Locate the cell with the specified text and output its (X, Y) center coordinate. 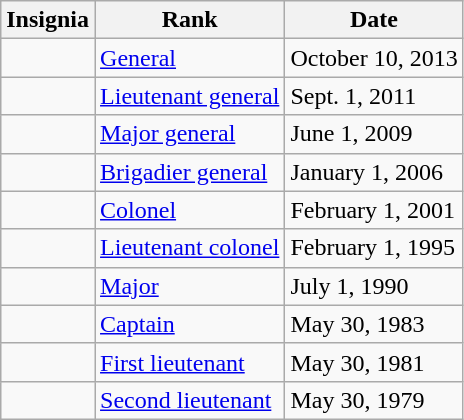
Lieutenant colonel (190, 248)
May 30, 1979 (374, 400)
Rank (190, 20)
February 1, 2001 (374, 210)
Second lieutenant (190, 400)
February 1, 1995 (374, 248)
Major (190, 286)
June 1, 2009 (374, 134)
Sept. 1, 2011 (374, 96)
Colonel (190, 210)
October 10, 2013 (374, 58)
Insignia (48, 20)
Lieutenant general (190, 96)
Captain (190, 324)
May 30, 1983 (374, 324)
July 1, 1990 (374, 286)
Brigadier general (190, 172)
May 30, 1981 (374, 362)
Date (374, 20)
General (190, 58)
Major general (190, 134)
First lieutenant (190, 362)
January 1, 2006 (374, 172)
